Extract the [X, Y] coordinate from the center of the cell holding the provided text.  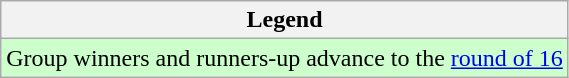
Group winners and runners-up advance to the round of 16 [285, 58]
Legend [285, 20]
